Determine the (X, Y) coordinate at the center of the cell enclosing the given text.  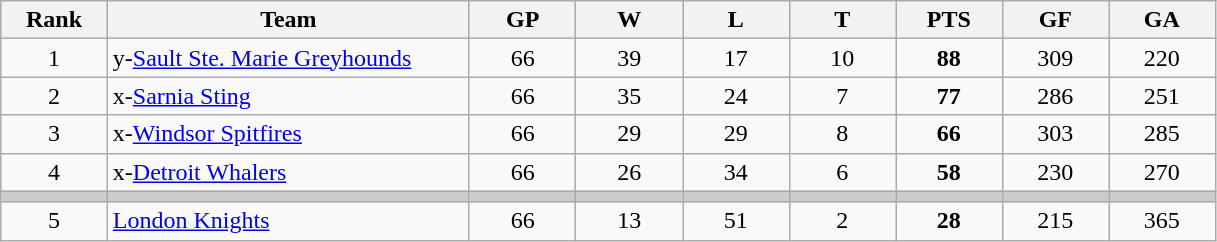
88 (950, 58)
77 (950, 96)
24 (736, 96)
L (736, 20)
58 (950, 172)
39 (630, 58)
26 (630, 172)
51 (736, 221)
220 (1162, 58)
GF (1056, 20)
10 (842, 58)
309 (1056, 58)
y-Sault Ste. Marie Greyhounds (288, 58)
286 (1056, 96)
8 (842, 134)
28 (950, 221)
34 (736, 172)
13 (630, 221)
Team (288, 20)
6 (842, 172)
PTS (950, 20)
GP (522, 20)
215 (1056, 221)
230 (1056, 172)
270 (1162, 172)
17 (736, 58)
x-Detroit Whalers (288, 172)
Rank (54, 20)
x-Windsor Spitfires (288, 134)
303 (1056, 134)
GA (1162, 20)
251 (1162, 96)
x-Sarnia Sting (288, 96)
London Knights (288, 221)
T (842, 20)
365 (1162, 221)
W (630, 20)
4 (54, 172)
5 (54, 221)
7 (842, 96)
3 (54, 134)
285 (1162, 134)
1 (54, 58)
35 (630, 96)
